Capture the cell that displays the provided text and extract its (x, y) central coordinate. 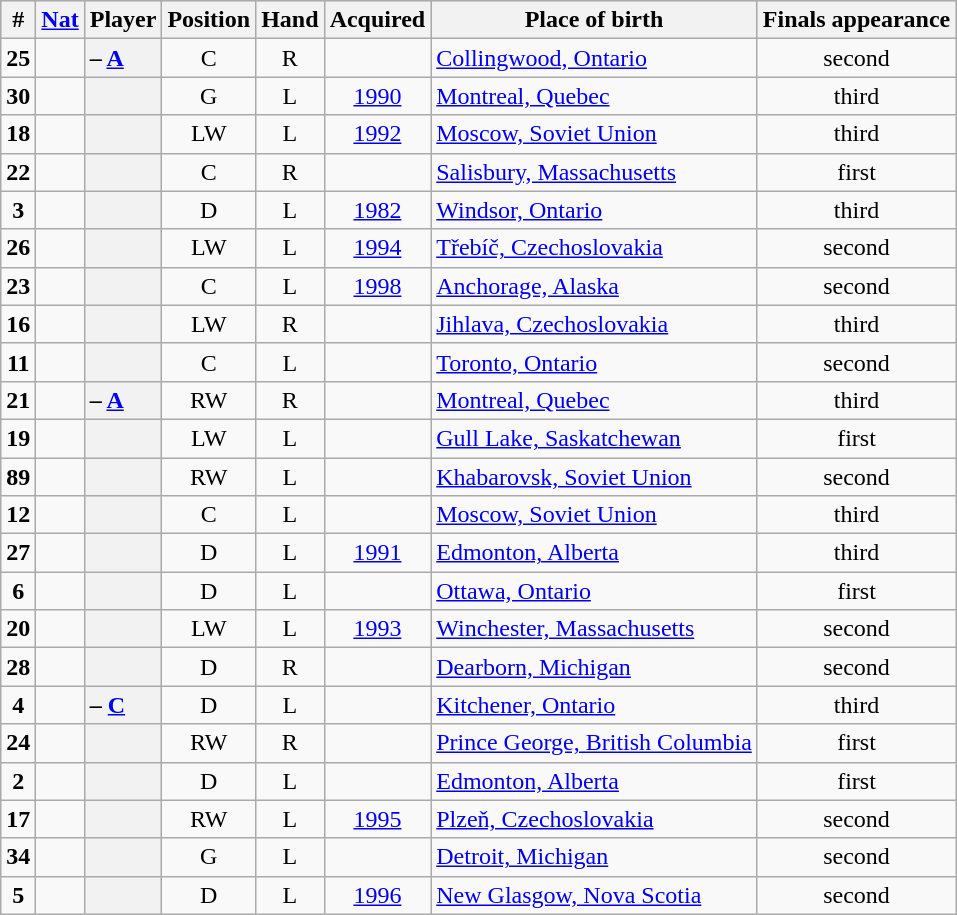
34 (18, 857)
Finals appearance (856, 20)
# (18, 20)
1982 (378, 210)
20 (18, 629)
Jihlava, Czechoslovakia (594, 324)
23 (18, 286)
New Glasgow, Nova Scotia (594, 895)
Hand (290, 20)
3 (18, 210)
Toronto, Ontario (594, 362)
17 (18, 819)
1998 (378, 286)
11 (18, 362)
27 (18, 553)
Prince George, British Columbia (594, 743)
21 (18, 400)
1994 (378, 248)
Detroit, Michigan (594, 857)
1995 (378, 819)
Player (123, 20)
2 (18, 781)
Ottawa, Ontario (594, 591)
– C (123, 705)
16 (18, 324)
28 (18, 667)
19 (18, 438)
Salisbury, Massachusetts (594, 172)
Plzeň, Czechoslovakia (594, 819)
22 (18, 172)
Windsor, Ontario (594, 210)
25 (18, 58)
Anchorage, Alaska (594, 286)
Třebíč, Czechoslovakia (594, 248)
Gull Lake, Saskatchewan (594, 438)
89 (18, 477)
Winchester, Massachusetts (594, 629)
Place of birth (594, 20)
30 (18, 96)
Dearborn, Michigan (594, 667)
Position (209, 20)
1992 (378, 134)
18 (18, 134)
4 (18, 705)
5 (18, 895)
Kitchener, Ontario (594, 705)
6 (18, 591)
1996 (378, 895)
Acquired (378, 20)
Collingwood, Ontario (594, 58)
24 (18, 743)
1990 (378, 96)
Khabarovsk, Soviet Union (594, 477)
26 (18, 248)
12 (18, 515)
1993 (378, 629)
Nat (60, 20)
1991 (378, 553)
